For the text-containing cell, return its midpoint in [X, Y] coordinate format. 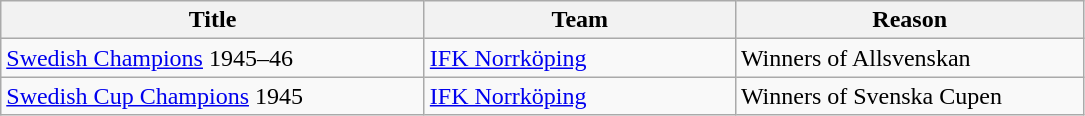
Swedish Cup Champions 1945 [213, 96]
Reason [910, 20]
Team [580, 20]
Winners of Allsvenskan [910, 58]
Winners of Svenska Cupen [910, 96]
Swedish Champions 1945–46 [213, 58]
Title [213, 20]
